Return the (x, y) coordinate for the center point of the cell that contains the specified text.  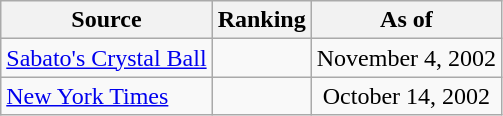
As of (406, 20)
New York Times (106, 96)
October 14, 2002 (406, 96)
Ranking (262, 20)
Source (106, 20)
Sabato's Crystal Ball (106, 58)
November 4, 2002 (406, 58)
